Scan for the cell matching the given text and deliver its [X, Y] coordinate at center. 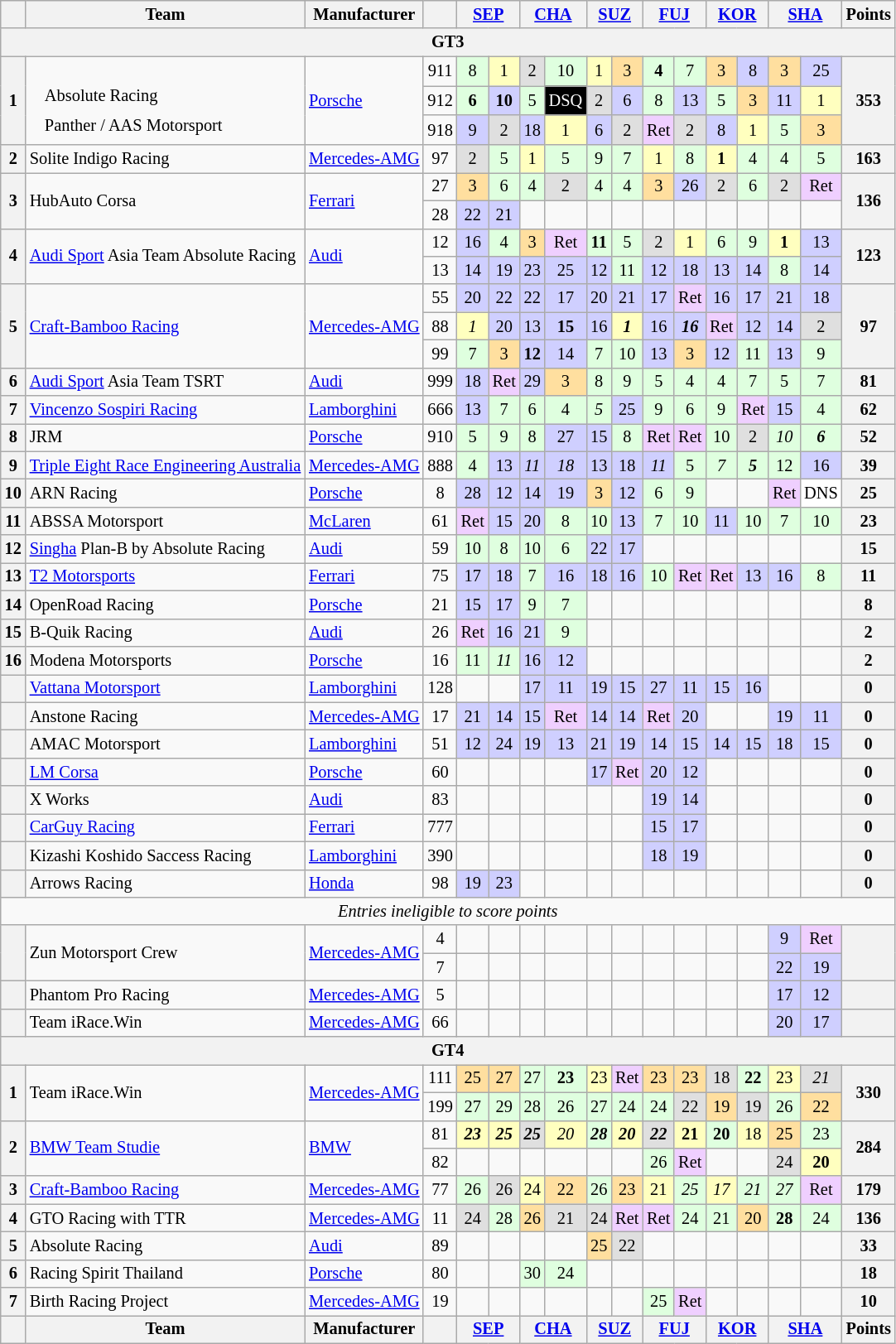
75 [440, 576]
666 [440, 410]
39 [869, 465]
Modena Motorsports [166, 660]
55 [440, 298]
179 [869, 1190]
52 [869, 437]
Phantom Pro Racing [166, 995]
123 [869, 257]
GTO Racing with TTR [166, 1218]
X Works [166, 800]
111 [440, 1078]
910 [440, 437]
912 [440, 100]
JRM [166, 437]
Audi Sport Asia Team Absolute Racing [166, 257]
888 [440, 465]
T2 Motorsports [166, 576]
51 [440, 744]
284 [869, 1148]
Racing Spirit Thailand [166, 1274]
62 [869, 410]
AMAC Motorsport [166, 744]
Vattana Motorsport [166, 688]
61 [440, 521]
98 [440, 884]
Absolute Racing Panther / AAS Motorsport [166, 101]
Entries ineligible to score points [448, 911]
911 [440, 71]
GT4 [448, 1051]
ARN Racing [166, 493]
Honda [364, 884]
DSQ [566, 100]
353 [869, 101]
Arrows Racing [166, 884]
HubAuto Corsa [166, 200]
66 [440, 1023]
99 [440, 354]
30 [532, 1274]
999 [440, 382]
Anstone Racing [166, 716]
83 [440, 800]
BMW [364, 1148]
777 [440, 827]
82 [440, 1162]
GT3 [448, 42]
88 [440, 326]
Triple Eight Race Engineering Australia [166, 465]
128 [440, 688]
Panther / AAS Motorsport [134, 125]
33 [869, 1245]
Vincenzo Sospiri Racing [166, 410]
DNS [821, 493]
390 [440, 855]
163 [869, 159]
Birth Racing Project [166, 1302]
199 [440, 1106]
59 [440, 549]
ABSSA Motorsport [166, 521]
McLaren [364, 521]
LM Corsa [166, 772]
BMW Team Studie [166, 1148]
Solite Indigo Racing [166, 159]
330 [869, 1091]
80 [440, 1274]
OpenRoad Racing [166, 605]
Kizashi Koshido Saccess Racing [166, 855]
89 [440, 1245]
B-Quik Racing [166, 633]
Audi Sport Asia Team TSRT [166, 382]
Singha Plan-B by Absolute Racing [166, 549]
60 [440, 772]
77 [440, 1190]
CarGuy Racing [166, 827]
918 [440, 130]
Zun Motorsport Crew [166, 952]
